Scan for the cell matching the given text and deliver its [x, y] coordinate at center. 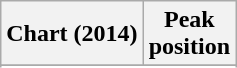
Chart (2014) [72, 34]
Peakposition [189, 34]
